Find where the given text appears and provide that cell's center as (x, y) coordinate. 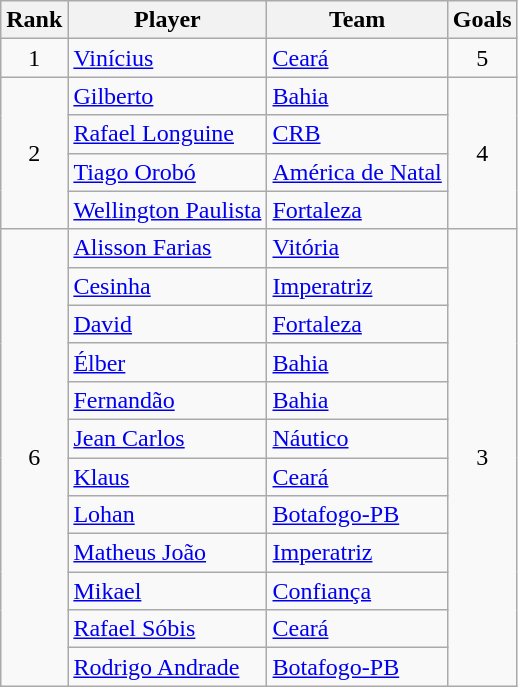
1 (34, 58)
Klaus (168, 477)
América de Natal (357, 172)
Fernandão (168, 400)
Rafael Longuine (168, 134)
Jean Carlos (168, 438)
Wellington Paulista (168, 210)
6 (34, 458)
3 (482, 458)
Élber (168, 362)
Vitória (357, 248)
Náutico (357, 438)
Alisson Farias (168, 248)
Gilberto (168, 96)
4 (482, 153)
Matheus João (168, 553)
5 (482, 58)
Mikael (168, 591)
Rodrigo Andrade (168, 667)
Cesinha (168, 286)
Confiança (357, 591)
Lohan (168, 515)
Player (168, 20)
CRB (357, 134)
Vinícius (168, 58)
Goals (482, 20)
Tiago Orobó (168, 172)
Team (357, 20)
Rafael Sóbis (168, 629)
David (168, 324)
2 (34, 153)
Rank (34, 20)
